Detect which cell encompasses the target text, then output its [X, Y] center coordinate. 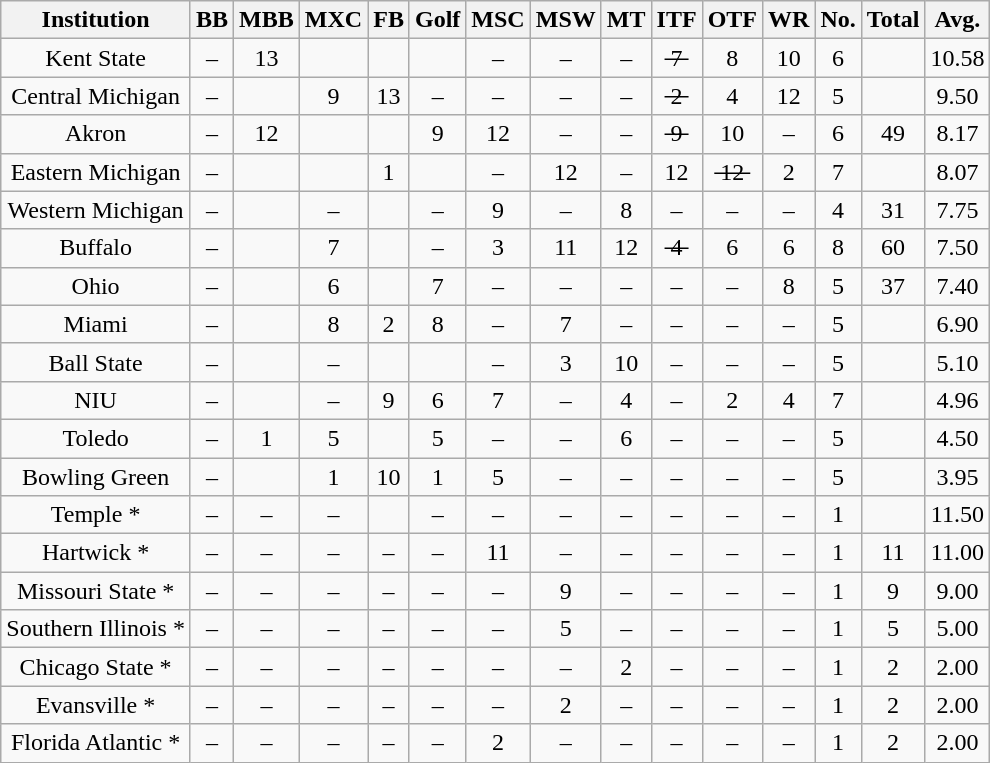
10.58 [958, 58]
49 [893, 134]
Buffalo [96, 248]
Missouri State * [96, 591]
Florida Atlantic * [96, 743]
Bowling Green [96, 477]
8.17 [958, 134]
7.50 [958, 248]
31 [893, 210]
4.50 [958, 438]
11.00 [958, 553]
MT [626, 20]
Kent State [96, 58]
Akron [96, 134]
5.00 [958, 629]
11.50 [958, 515]
Southern Illinois * [96, 629]
37 [893, 286]
NIU [96, 400]
BB [212, 20]
Evansville * [96, 705]
Ohio [96, 286]
Total [893, 20]
Hartwick * [96, 553]
MSW [566, 20]
Central Michigan [96, 96]
Miami [96, 324]
7.40 [958, 286]
ITF [676, 20]
60 [893, 248]
Toledo [96, 438]
9.50 [958, 96]
Ball State [96, 362]
6.90 [958, 324]
4.96 [958, 400]
WR [788, 20]
FB [389, 20]
Avg. [958, 20]
Eastern Michigan [96, 172]
No. [838, 20]
Chicago State * [96, 667]
Golf [437, 20]
MSC [498, 20]
OTF [732, 20]
3.95 [958, 477]
5.10 [958, 362]
9.00 [958, 591]
8.07 [958, 172]
MXC [333, 20]
Temple * [96, 515]
Western Michigan [96, 210]
7.75 [958, 210]
MBB [267, 20]
Institution [96, 20]
